Capture the cell that displays the provided text and extract its [X, Y] central coordinate. 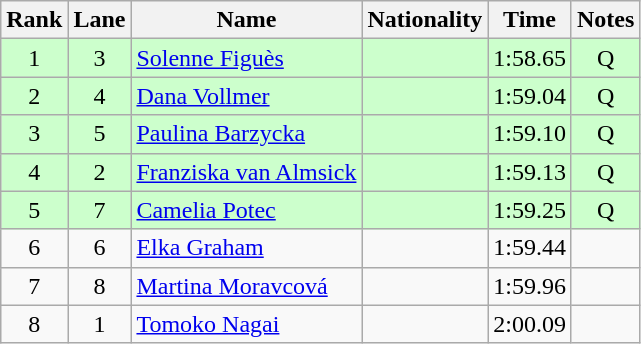
Martina Moravcová [246, 286]
1:58.65 [530, 58]
1:59.04 [530, 96]
Time [530, 20]
1:59.96 [530, 286]
1:59.25 [530, 210]
Solenne Figuès [246, 58]
Nationality [425, 20]
Tomoko Nagai [246, 324]
2:00.09 [530, 324]
1:59.10 [530, 134]
Paulina Barzycka [246, 134]
Name [246, 20]
Rank [34, 20]
Lane [100, 20]
1:59.44 [530, 248]
Franziska van Almsick [246, 172]
Dana Vollmer [246, 96]
Notes [605, 20]
Camelia Potec [246, 210]
1:59.13 [530, 172]
Elka Graham [246, 248]
